Identify which cell holds the provided text, then report its [X, Y] central coordinate. 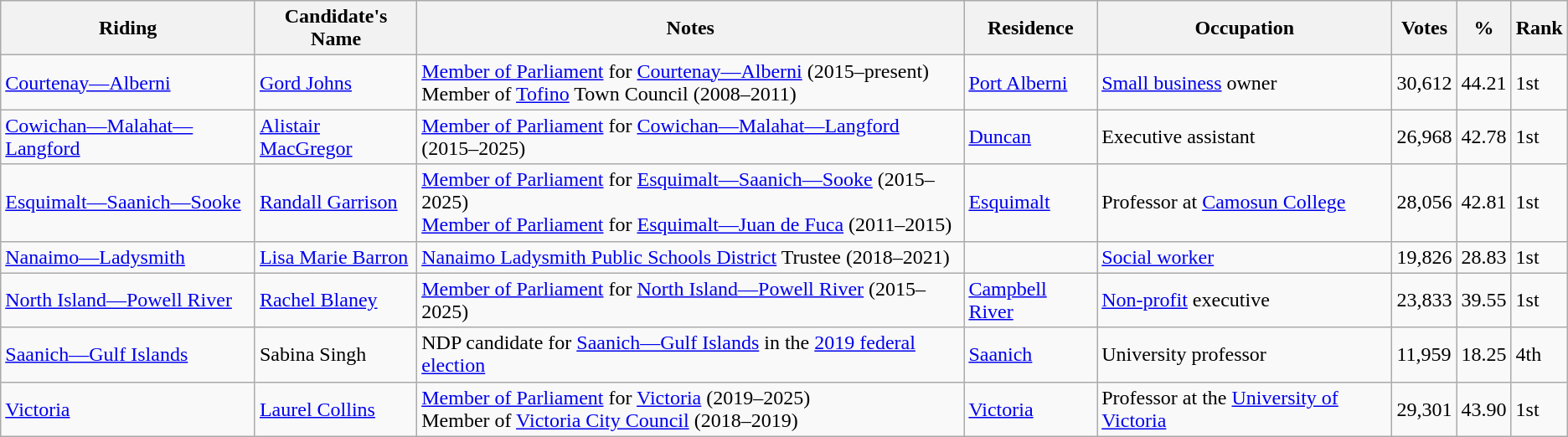
Saanich—Gulf Islands [128, 355]
19,826 [1424, 257]
Professor at Camosun College [1245, 203]
26,968 [1424, 137]
11,959 [1424, 355]
42.81 [1484, 203]
Laurel Collins [335, 409]
Nanaimo—Ladysmith [128, 257]
Member of Parliament for Esquimalt—Saanich—Sooke (2015–2025) Member of Parliament for Esquimalt—Juan de Fuca (2011–2015) [690, 203]
Member of Parliament for Victoria (2019–2025) Member of Victoria City Council (2018–2019) [690, 409]
Executive assistant [1245, 137]
Esquimalt [1030, 203]
30,612 [1424, 82]
Candidate's Name [335, 28]
Professor at the University of Victoria [1245, 409]
Port Alberni [1030, 82]
Member of Parliament for North Island—Powell River (2015–2025) [690, 300]
Esquimalt—Saanich—Sooke [128, 203]
NDP candidate for Saanich—Gulf Islands in the 2019 federal election [690, 355]
Rank [1540, 28]
Saanich [1030, 355]
29,301 [1424, 409]
North Island—Powell River [128, 300]
39.55 [1484, 300]
University professor [1245, 355]
Courtenay—Alberni [128, 82]
Lisa Marie Barron [335, 257]
23,833 [1424, 300]
Member of Parliament for Courtenay—Alberni (2015–present) Member of Tofino Town Council (2008–2011) [690, 82]
Cowichan—Malahat—Langford [128, 137]
Residence [1030, 28]
Member of Parliament for Cowichan—Malahat—Langford (2015–2025) [690, 137]
Riding [128, 28]
Non-profit executive [1245, 300]
Small business owner [1245, 82]
Rachel Blaney [335, 300]
Occupation [1245, 28]
Social worker [1245, 257]
28.83 [1484, 257]
Randall Garrison [335, 203]
% [1484, 28]
28,056 [1424, 203]
18.25 [1484, 355]
Alistair MacGregor [335, 137]
42.78 [1484, 137]
4th [1540, 355]
Nanaimo Ladysmith Public Schools District Trustee (2018–2021) [690, 257]
Notes [690, 28]
Campbell River [1030, 300]
Votes [1424, 28]
Duncan [1030, 137]
Gord Johns [335, 82]
43.90 [1484, 409]
44.21 [1484, 82]
Sabina Singh [335, 355]
